Return [X, Y] of the center of cell containing provided text 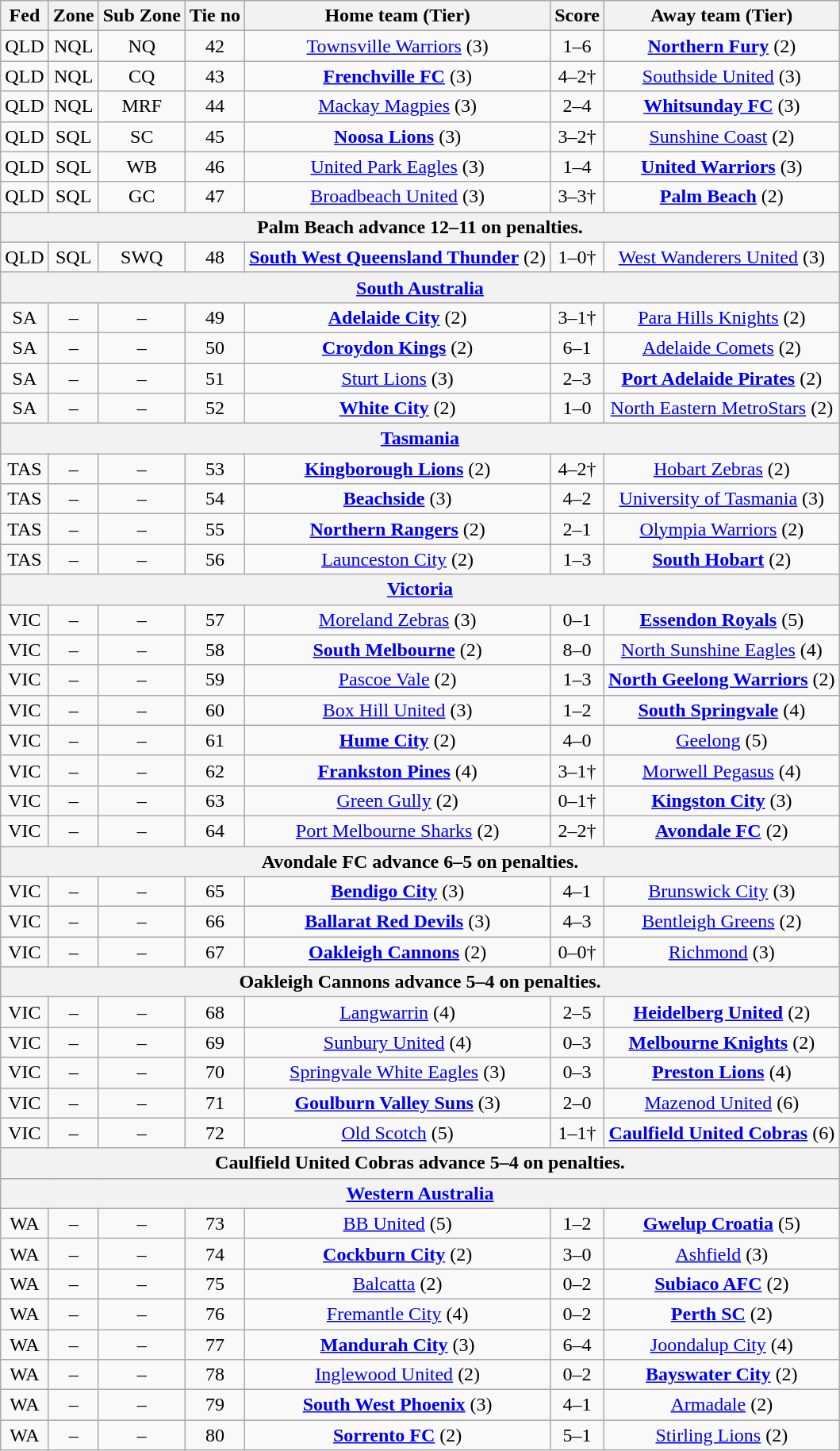
Box Hill United (3) [398, 710]
Sorrento FC (2) [398, 1435]
Townsville Warriors (3) [398, 46]
80 [214, 1435]
2–3 [577, 378]
Western Australia [420, 1193]
Fed [25, 16]
68 [214, 1012]
Tie no [214, 16]
52 [214, 409]
Inglewood United (2) [398, 1375]
4–0 [577, 740]
Oakleigh Cannons advance 5–4 on penalties. [420, 982]
61 [214, 740]
Olympia Warriors (2) [722, 529]
0–1† [577, 800]
Mackay Magpies (3) [398, 106]
GC [141, 197]
Victoria [420, 589]
3–3† [577, 197]
65 [214, 892]
63 [214, 800]
6–4 [577, 1345]
South West Queensland Thunder (2) [398, 257]
Northern Fury (2) [722, 46]
West Wanderers United (3) [722, 257]
Palm Beach advance 12–11 on penalties. [420, 227]
1–0 [577, 409]
47 [214, 197]
Sub Zone [141, 16]
Palm Beach (2) [722, 197]
Kingston City (3) [722, 800]
Oakleigh Cannons (2) [398, 952]
Essendon Royals (5) [722, 620]
Southside United (3) [722, 76]
Stirling Lions (2) [722, 1435]
Ashfield (3) [722, 1253]
Sturt Lions (3) [398, 378]
Bendigo City (3) [398, 892]
Away team (Tier) [722, 16]
Ballarat Red Devils (3) [398, 922]
79 [214, 1405]
45 [214, 136]
54 [214, 499]
Croydon Kings (2) [398, 347]
2–5 [577, 1012]
8–0 [577, 650]
South Australia [420, 287]
2–4 [577, 106]
Noosa Lions (3) [398, 136]
Cockburn City (2) [398, 1253]
BB United (5) [398, 1223]
Morwell Pegasus (4) [722, 770]
Subiaco AFC (2) [722, 1284]
Mazenod United (6) [722, 1103]
4–3 [577, 922]
Old Scotch (5) [398, 1133]
6–1 [577, 347]
73 [214, 1223]
Sunshine Coast (2) [722, 136]
Avondale FC (2) [722, 831]
South West Phoenix (3) [398, 1405]
Balcatta (2) [398, 1284]
Preston Lions (4) [722, 1073]
University of Tasmania (3) [722, 499]
75 [214, 1284]
Northern Rangers (2) [398, 529]
Adelaide City (2) [398, 317]
0–0† [577, 952]
Adelaide Comets (2) [722, 347]
53 [214, 469]
Goulburn Valley Suns (3) [398, 1103]
Langwarrin (4) [398, 1012]
Frankston Pines (4) [398, 770]
50 [214, 347]
59 [214, 680]
SC [141, 136]
Whitsunday FC (3) [722, 106]
69 [214, 1042]
Hobart Zebras (2) [722, 469]
United Warriors (3) [722, 167]
Port Adelaide Pirates (2) [722, 378]
Avondale FC advance 6–5 on penalties. [420, 861]
76 [214, 1314]
5–1 [577, 1435]
Springvale White Eagles (3) [398, 1073]
1–1† [577, 1133]
Geelong (5) [722, 740]
Pascoe Vale (2) [398, 680]
62 [214, 770]
Joondalup City (4) [722, 1345]
78 [214, 1375]
43 [214, 76]
2–0 [577, 1103]
72 [214, 1133]
3–2† [577, 136]
0–1 [577, 620]
58 [214, 650]
2–1 [577, 529]
South Hobart (2) [722, 559]
2–2† [577, 831]
White City (2) [398, 409]
Beachside (3) [398, 499]
1–0† [577, 257]
67 [214, 952]
SWQ [141, 257]
Armadale (2) [722, 1405]
North Eastern MetroStars (2) [722, 409]
Score [577, 16]
4–2 [577, 499]
Heidelberg United (2) [722, 1012]
56 [214, 559]
Bayswater City (2) [722, 1375]
Launceston City (2) [398, 559]
70 [214, 1073]
Fremantle City (4) [398, 1314]
Frenchville FC (3) [398, 76]
1–4 [577, 167]
74 [214, 1253]
Port Melbourne Sharks (2) [398, 831]
Bentleigh Greens (2) [722, 922]
55 [214, 529]
64 [214, 831]
Mandurah City (3) [398, 1345]
Tasmania [420, 439]
Kingborough Lions (2) [398, 469]
Sunbury United (4) [398, 1042]
WB [141, 167]
Caulfield United Cobras (6) [722, 1133]
48 [214, 257]
77 [214, 1345]
42 [214, 46]
57 [214, 620]
Brunswick City (3) [722, 892]
3–0 [577, 1253]
Melbourne Knights (2) [722, 1042]
Perth SC (2) [722, 1314]
Green Gully (2) [398, 800]
North Sunshine Eagles (4) [722, 650]
51 [214, 378]
49 [214, 317]
Zone [73, 16]
North Geelong Warriors (2) [722, 680]
66 [214, 922]
CQ [141, 76]
Gwelup Croatia (5) [722, 1223]
Moreland Zebras (3) [398, 620]
44 [214, 106]
NQ [141, 46]
71 [214, 1103]
MRF [141, 106]
46 [214, 167]
Para Hills Knights (2) [722, 317]
South Springvale (4) [722, 710]
United Park Eagles (3) [398, 167]
1–6 [577, 46]
Home team (Tier) [398, 16]
South Melbourne (2) [398, 650]
Richmond (3) [722, 952]
Caulfield United Cobras advance 5–4 on penalties. [420, 1163]
Broadbeach United (3) [398, 197]
Hume City (2) [398, 740]
60 [214, 710]
